Find where the given text appears and provide that cell's center as (X, Y) coordinate. 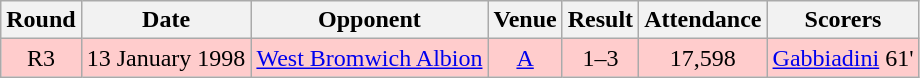
17,598 (703, 58)
13 January 1998 (166, 58)
Round (41, 20)
Opponent (370, 20)
Gabbiadini 61' (843, 58)
Venue (525, 20)
R3 (41, 58)
Date (166, 20)
1–3 (600, 58)
West Bromwich Albion (370, 58)
Result (600, 20)
A (525, 58)
Attendance (703, 20)
Scorers (843, 20)
